Extract the [x, y] coordinate from the center of the cell holding the provided text.  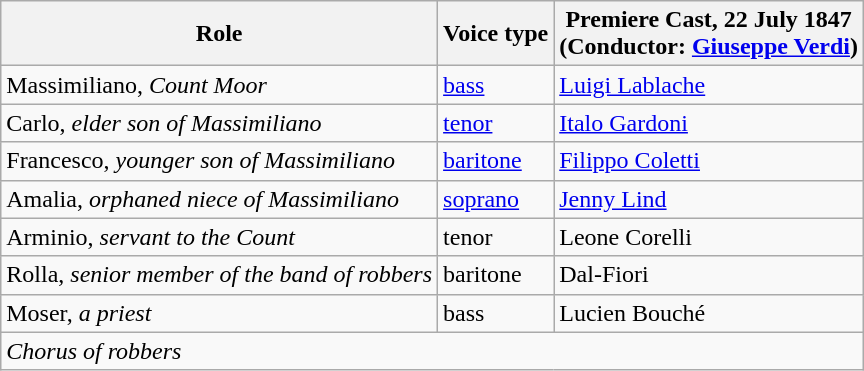
Arminio, servant to the Count [220, 237]
Lucien Bouché [709, 313]
Role [220, 34]
Leone Corelli [709, 237]
Voice type [496, 34]
Francesco, younger son of Massimiliano [220, 161]
Italo Gardoni [709, 123]
Filippo Coletti [709, 161]
soprano [496, 199]
Dal-Fiori [709, 275]
Chorus of robbers [432, 351]
Carlo, elder son of Massimiliano [220, 123]
Amalia, orphaned niece of Massimiliano [220, 199]
Rolla, senior member of the band of robbers [220, 275]
Jenny Lind [709, 199]
Massimiliano, Count Moor [220, 85]
Luigi Lablache [709, 85]
Premiere Cast, 22 July 1847(Conductor: Giuseppe Verdi) [709, 34]
Moser, a priest [220, 313]
